Extract the [x, y] coordinate from the center of the cell holding the provided text.  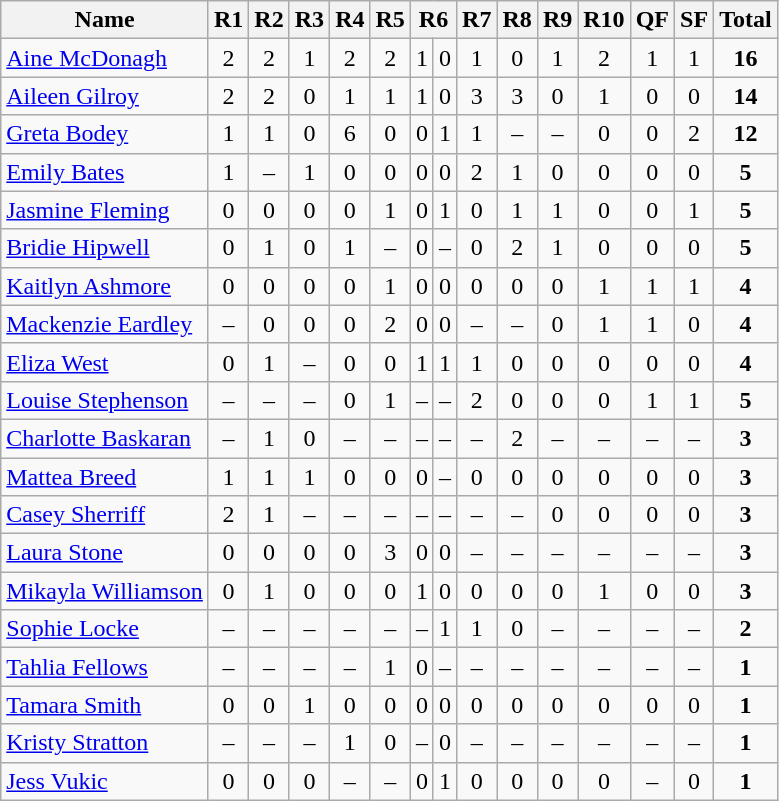
Casey Sherriff [105, 515]
R4 [350, 20]
Louise Stephenson [105, 400]
Tamara Smith [105, 705]
R5 [390, 20]
R8 [517, 20]
Jasmine Fleming [105, 210]
Greta Bodey [105, 134]
Total [746, 20]
R1 [228, 20]
SF [694, 20]
Kristy Stratton [105, 743]
R10 [604, 20]
QF [652, 20]
Sophie Locke [105, 629]
16 [746, 58]
Bridie Hipwell [105, 248]
R3 [309, 20]
Charlotte Baskaran [105, 438]
6 [350, 134]
Kaitlyn Ashmore [105, 286]
Emily Bates [105, 172]
R6 [433, 20]
Mackenzie Eardley [105, 324]
Aileen Gilroy [105, 96]
Tahlia Fellows [105, 667]
R2 [269, 20]
R9 [557, 20]
Name [105, 20]
Eliza West [105, 362]
Jess Vukic [105, 781]
Mikayla Williamson [105, 591]
Aine McDonagh [105, 58]
14 [746, 96]
R7 [477, 20]
12 [746, 134]
Laura Stone [105, 553]
Mattea Breed [105, 477]
